For the text-containing cell, return its midpoint in [X, Y] coordinate format. 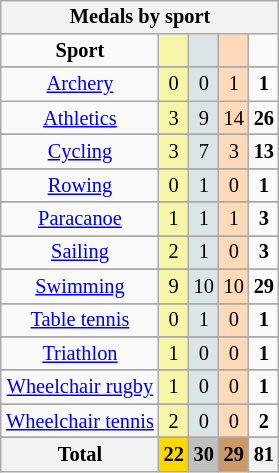
Paracanoe [80, 219]
Total [80, 455]
Athletics [80, 118]
Table tennis [80, 320]
81 [264, 455]
Triathlon [80, 354]
Wheelchair tennis [80, 421]
26 [264, 118]
Cycling [80, 152]
30 [204, 455]
Sport [80, 51]
14 [234, 118]
22 [174, 455]
Swimming [80, 286]
Sailing [80, 253]
Wheelchair rugby [80, 387]
7 [204, 152]
Rowing [80, 185]
Archery [80, 84]
Medals by sport [140, 17]
13 [264, 152]
